For the text-containing cell, return its midpoint in (X, Y) coordinate format. 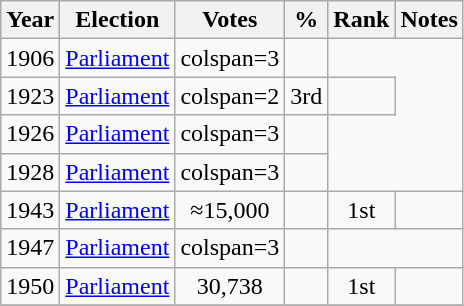
1928 (30, 172)
Votes (230, 20)
≈15,000 (230, 210)
1926 (30, 134)
1923 (30, 96)
Rank (362, 20)
Year (30, 20)
colspan=2 (230, 96)
3rd (306, 96)
1950 (30, 286)
Notes (429, 20)
Election (118, 20)
1943 (30, 210)
30,738 (230, 286)
% (306, 20)
1947 (30, 248)
1906 (30, 58)
